Output the [X, Y] coordinate of the center of the cell containing the given text.  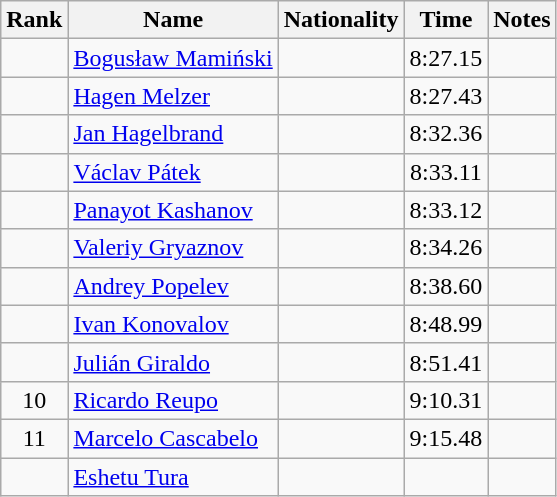
Ricardo Reupo [173, 400]
Bogusław Mamiński [173, 58]
Time [446, 20]
8:48.99 [446, 324]
8:38.60 [446, 286]
8:33.11 [446, 172]
Eshetu Tura [173, 477]
Name [173, 20]
Panayot Kashanov [173, 210]
Andrey Popelev [173, 286]
Marcelo Cascabelo [173, 438]
Julián Giraldo [173, 362]
Rank [34, 20]
Hagen Melzer [173, 96]
8:34.26 [446, 248]
8:51.41 [446, 362]
10 [34, 400]
9:10.31 [446, 400]
Notes [522, 20]
8:33.12 [446, 210]
Václav Pátek [173, 172]
11 [34, 438]
8:27.43 [446, 96]
Valeriy Gryaznov [173, 248]
8:32.36 [446, 134]
8:27.15 [446, 58]
9:15.48 [446, 438]
Nationality [341, 20]
Jan Hagelbrand [173, 134]
Ivan Konovalov [173, 324]
